Provide the (X, Y) coordinate of the cell's center where the given text is located.  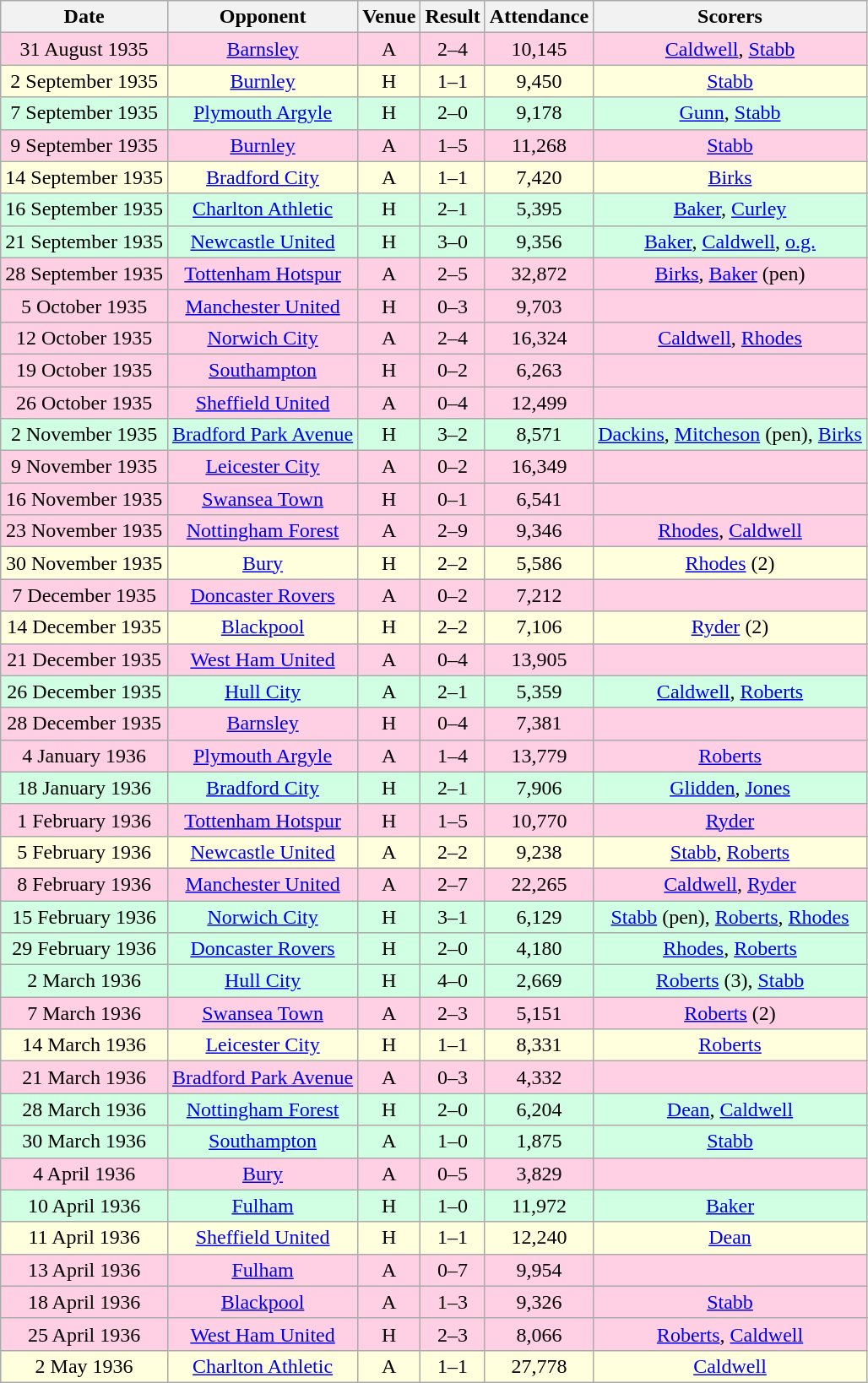
16 November 1935 (84, 499)
21 March 1936 (84, 1077)
2–7 (453, 884)
11,268 (539, 145)
0–7 (453, 1270)
1–3 (453, 1302)
8,571 (539, 435)
2 March 1936 (84, 981)
11 April 1936 (84, 1238)
10,770 (539, 820)
30 November 1935 (84, 563)
4,180 (539, 949)
9 September 1935 (84, 145)
4,332 (539, 1077)
28 March 1936 (84, 1109)
2,669 (539, 981)
10,145 (539, 49)
14 September 1935 (84, 177)
26 October 1935 (84, 403)
Date (84, 17)
25 April 1936 (84, 1334)
30 March 1936 (84, 1142)
Caldwell, Rhodes (730, 338)
Venue (389, 17)
Stabb (pen), Roberts, Rhodes (730, 916)
21 September 1935 (84, 241)
5 October 1935 (84, 306)
16,324 (539, 338)
Caldwell (730, 1366)
Rhodes (2) (730, 563)
9 November 1935 (84, 467)
Rhodes, Roberts (730, 949)
5,151 (539, 1013)
15 February 1936 (84, 916)
Glidden, Jones (730, 788)
23 November 1935 (84, 531)
9,346 (539, 531)
13 April 1936 (84, 1270)
6,129 (539, 916)
11,972 (539, 1206)
21 December 1935 (84, 659)
6,541 (539, 499)
Baker, Caldwell, o.g. (730, 241)
28 December 1935 (84, 724)
12,499 (539, 403)
3–0 (453, 241)
Dean, Caldwell (730, 1109)
18 April 1936 (84, 1302)
4 January 1936 (84, 756)
13,779 (539, 756)
12 October 1935 (84, 338)
7,420 (539, 177)
1 February 1936 (84, 820)
Rhodes, Caldwell (730, 531)
2 May 1936 (84, 1366)
4 April 1936 (84, 1174)
Ryder (2) (730, 627)
Roberts, Caldwell (730, 1334)
Attendance (539, 17)
3–1 (453, 916)
31 August 1935 (84, 49)
Caldwell, Ryder (730, 884)
6,204 (539, 1109)
3,829 (539, 1174)
9,356 (539, 241)
22,265 (539, 884)
10 April 1936 (84, 1206)
14 December 1935 (84, 627)
Opponent (262, 17)
1,875 (539, 1142)
9,326 (539, 1302)
0–5 (453, 1174)
14 March 1936 (84, 1045)
13,905 (539, 659)
Dean (730, 1238)
9,450 (539, 81)
Dackins, Mitcheson (pen), Birks (730, 435)
26 December 1935 (84, 691)
16 September 1935 (84, 209)
2 September 1935 (84, 81)
2–5 (453, 274)
0–1 (453, 499)
Stabb, Roberts (730, 852)
5,359 (539, 691)
29 February 1936 (84, 949)
7 September 1935 (84, 113)
12,240 (539, 1238)
8,066 (539, 1334)
1–4 (453, 756)
Gunn, Stabb (730, 113)
2–9 (453, 531)
Result (453, 17)
9,954 (539, 1270)
19 October 1935 (84, 370)
Roberts (3), Stabb (730, 981)
5,586 (539, 563)
16,349 (539, 467)
5 February 1936 (84, 852)
Roberts (2) (730, 1013)
7,381 (539, 724)
28 September 1935 (84, 274)
Baker, Curley (730, 209)
5,395 (539, 209)
Scorers (730, 17)
8,331 (539, 1045)
9,238 (539, 852)
7,906 (539, 788)
7 December 1935 (84, 595)
3–2 (453, 435)
7,106 (539, 627)
32,872 (539, 274)
2 November 1935 (84, 435)
9,703 (539, 306)
7,212 (539, 595)
Ryder (730, 820)
18 January 1936 (84, 788)
Caldwell, Roberts (730, 691)
Birks (730, 177)
4–0 (453, 981)
7 March 1936 (84, 1013)
Baker (730, 1206)
9,178 (539, 113)
Birks, Baker (pen) (730, 274)
27,778 (539, 1366)
8 February 1936 (84, 884)
Caldwell, Stabb (730, 49)
6,263 (539, 370)
